Provide the (x, y) coordinate of the cell's center where the given text is located.  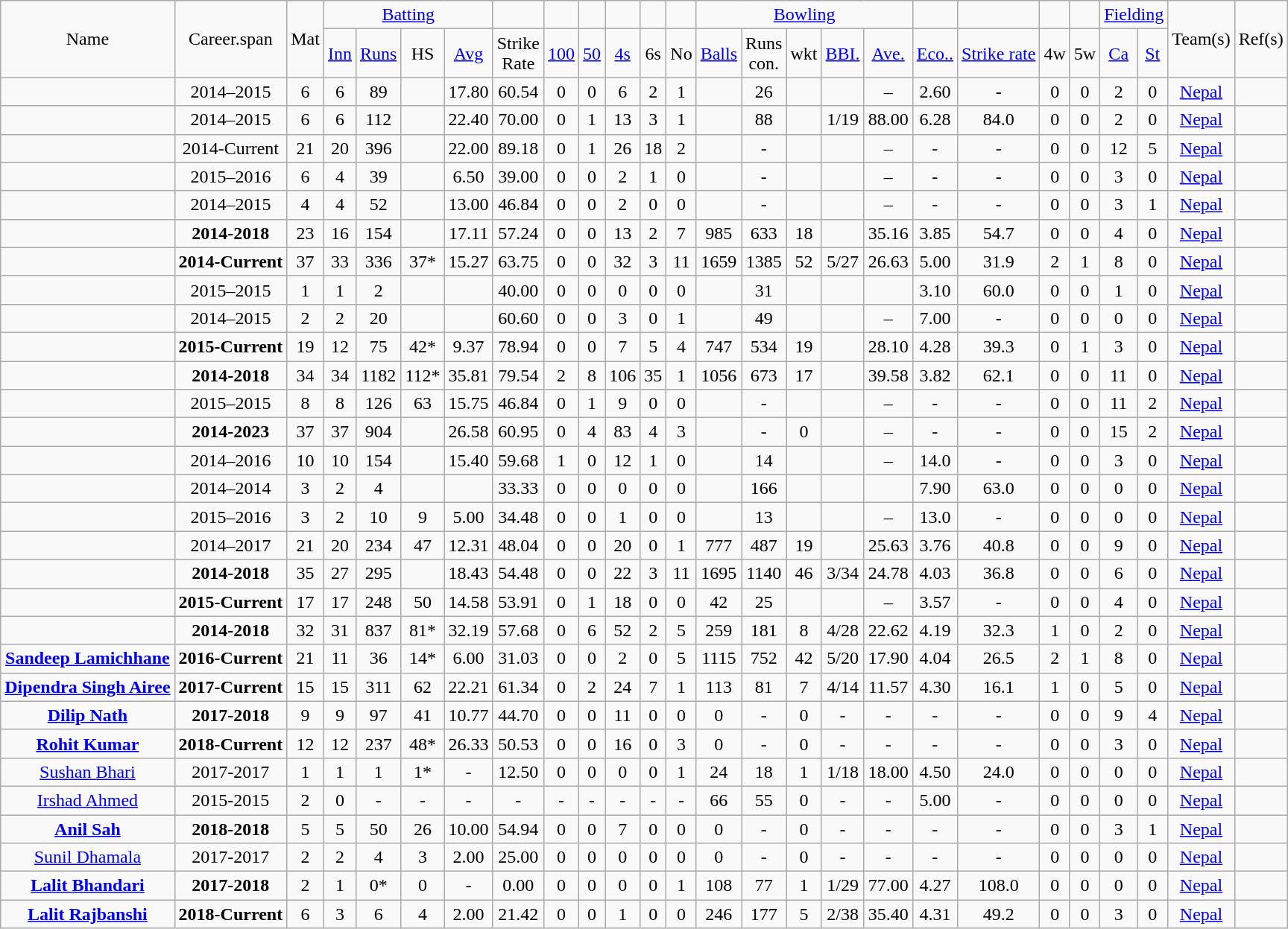
Avg (468, 54)
4w (1055, 54)
15.27 (468, 261)
3/34 (842, 574)
16.1 (999, 687)
49 (764, 318)
6s (653, 54)
53.91 (518, 602)
904 (378, 432)
25.63 (888, 545)
Strike rate (999, 54)
4.28 (935, 346)
Team(s) (1202, 39)
Runs (378, 54)
1/18 (842, 772)
0.00 (518, 886)
48.04 (518, 545)
5/20 (842, 659)
14.58 (468, 602)
126 (378, 404)
22.21 (468, 687)
4.19 (935, 630)
2.60 (935, 92)
Name (88, 39)
4s (623, 54)
12.31 (468, 545)
166 (764, 489)
14 (764, 460)
35.16 (888, 233)
985 (719, 233)
77.00 (888, 886)
6.50 (468, 177)
22.62 (888, 630)
26.58 (468, 432)
46 (804, 574)
2018-2018 (231, 829)
10.77 (468, 715)
55 (764, 800)
40.8 (999, 545)
89 (378, 92)
47 (423, 545)
81* (423, 630)
487 (764, 545)
24.78 (888, 574)
112 (378, 120)
11.57 (888, 687)
63.75 (518, 261)
633 (764, 233)
84.0 (999, 120)
246 (719, 914)
1056 (719, 375)
61.34 (518, 687)
0* (378, 886)
54.7 (999, 233)
50.53 (518, 743)
62 (423, 687)
4.31 (935, 914)
4/14 (842, 687)
88 (764, 120)
Mat (306, 39)
33 (340, 261)
83 (623, 432)
40.00 (518, 290)
24.0 (999, 772)
777 (719, 545)
Sandeep Lamichhane (88, 659)
311 (378, 687)
234 (378, 545)
752 (764, 659)
34.48 (518, 517)
295 (378, 574)
17.11 (468, 233)
Lalit Rajbanshi (88, 914)
23 (306, 233)
4.30 (935, 687)
32.3 (999, 630)
534 (764, 346)
4.27 (935, 886)
2017-Current (231, 687)
4.04 (935, 659)
35.40 (888, 914)
9.37 (468, 346)
5/27 (842, 261)
57.24 (518, 233)
66 (719, 800)
HS (423, 54)
1182 (378, 375)
1/19 (842, 120)
2014–2017 (231, 545)
181 (764, 630)
60.60 (518, 318)
60.0 (999, 290)
StrikeRate (518, 54)
39.58 (888, 375)
60.54 (518, 92)
97 (378, 715)
100 (562, 54)
81 (764, 687)
Eco.. (935, 54)
2014-2023 (231, 432)
3.57 (935, 602)
673 (764, 375)
1115 (719, 659)
18.00 (888, 772)
Sushan Bhari (88, 772)
1695 (719, 574)
39.3 (999, 346)
396 (378, 148)
25.00 (518, 857)
112* (423, 375)
2016-Current (231, 659)
Runscon. (764, 54)
Anil Sah (88, 829)
77 (764, 886)
63 (423, 404)
Career.span (231, 39)
54.94 (518, 829)
Rohit Kumar (88, 743)
6.28 (935, 120)
60.95 (518, 432)
Ref(s) (1261, 39)
12.50 (518, 772)
36.8 (999, 574)
3.76 (935, 545)
18.43 (468, 574)
2014–2016 (231, 460)
St (1152, 54)
31.03 (518, 659)
78.94 (518, 346)
26.63 (888, 261)
33.33 (518, 489)
14.0 (935, 460)
Dilip Nath (88, 715)
4.50 (935, 772)
Dipendra Singh Airee (88, 687)
Sunil Dhamala (88, 857)
4.03 (935, 574)
108 (719, 886)
36 (378, 659)
79.54 (518, 375)
25 (764, 602)
37* (423, 261)
4/28 (842, 630)
1* (423, 772)
wkt (804, 54)
1659 (719, 261)
17.80 (468, 92)
248 (378, 602)
2/38 (842, 914)
41 (423, 715)
26.33 (468, 743)
Balls (719, 54)
63.0 (999, 489)
106 (623, 375)
3.10 (935, 290)
2014–2014 (231, 489)
177 (764, 914)
22.40 (468, 120)
21.42 (518, 914)
57.68 (518, 630)
89.18 (518, 148)
6.00 (468, 659)
15.75 (468, 404)
49.2 (999, 914)
747 (719, 346)
35.81 (468, 375)
Irshad Ahmed (88, 800)
Lalit Bhandari (88, 886)
237 (378, 743)
336 (378, 261)
42* (423, 346)
88.00 (888, 120)
7.90 (935, 489)
108.0 (999, 886)
Ave. (888, 54)
75 (378, 346)
5w (1085, 54)
Inn (340, 54)
113 (719, 687)
13.0 (935, 517)
BBI. (842, 54)
2015-2015 (231, 800)
259 (719, 630)
No (681, 54)
7.00 (935, 318)
Ca (1119, 54)
15.40 (468, 460)
837 (378, 630)
44.70 (518, 715)
28.10 (888, 346)
70.00 (518, 120)
39 (378, 177)
17.90 (888, 659)
22.00 (468, 148)
27 (340, 574)
Bowling (804, 15)
1385 (764, 261)
Batting (408, 15)
22 (623, 574)
3.82 (935, 375)
48* (423, 743)
3.85 (935, 233)
1/29 (842, 886)
62.1 (999, 375)
31.9 (999, 261)
39.00 (518, 177)
1140 (764, 574)
26.5 (999, 659)
59.68 (518, 460)
32.19 (468, 630)
Fielding (1134, 15)
54.48 (518, 574)
10.00 (468, 829)
14* (423, 659)
13.00 (468, 205)
